Identify which cell holds the provided text, then report its (x, y) central coordinate. 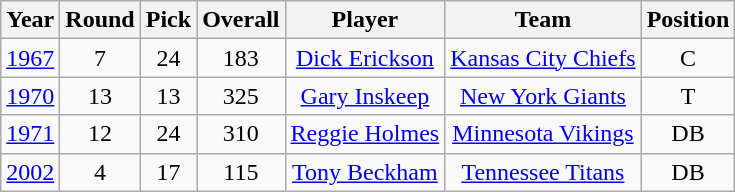
Pick (168, 20)
12 (100, 134)
1967 (30, 58)
Position (688, 20)
4 (100, 172)
C (688, 58)
Overall (241, 20)
2002 (30, 172)
115 (241, 172)
1970 (30, 96)
Dick Erickson (365, 58)
Round (100, 20)
Player (365, 20)
Minnesota Vikings (543, 134)
7 (100, 58)
New York Giants (543, 96)
183 (241, 58)
Team (543, 20)
Year (30, 20)
T (688, 96)
310 (241, 134)
17 (168, 172)
Tennessee Titans (543, 172)
Reggie Holmes (365, 134)
Kansas City Chiefs (543, 58)
325 (241, 96)
Gary Inskeep (365, 96)
Tony Beckham (365, 172)
1971 (30, 134)
